Scan for the cell matching the given text and deliver its (x, y) coordinate at center. 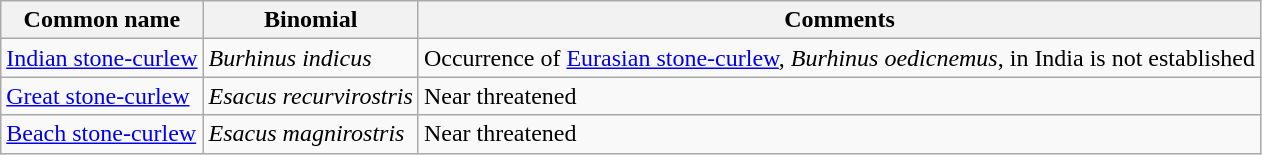
Occurrence of Eurasian stone-curlew, Burhinus oedicnemus, in India is not established (839, 58)
Esacus magnirostris (310, 134)
Comments (839, 20)
Burhinus indicus (310, 58)
Esacus recurvirostris (310, 96)
Common name (102, 20)
Binomial (310, 20)
Beach stone-curlew (102, 134)
Indian stone-curlew (102, 58)
Great stone-curlew (102, 96)
